Identify which cell holds the provided text, then report its (x, y) central coordinate. 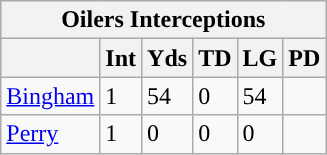
Perry (50, 134)
Oilers Interceptions (164, 20)
TD (215, 58)
Bingham (50, 96)
Yds (168, 58)
PD (304, 58)
LG (260, 58)
Int (121, 58)
